Identify which cell holds the provided text, then report its [x, y] central coordinate. 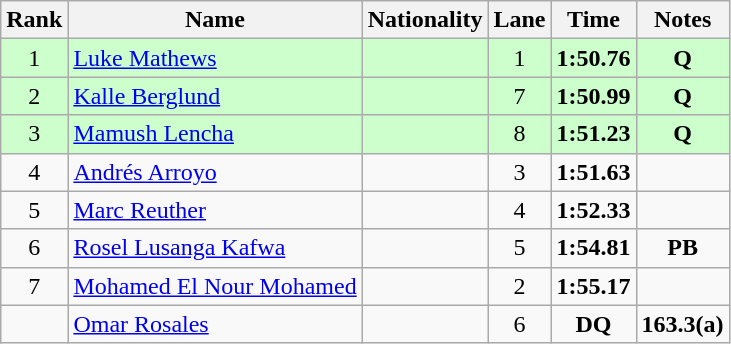
1:51.23 [594, 134]
1:55.17 [594, 286]
Name [215, 20]
163.3(a) [682, 324]
Mohamed El Nour Mohamed [215, 286]
Omar Rosales [215, 324]
1:52.33 [594, 210]
Nationality [425, 20]
Time [594, 20]
Rosel Lusanga Kafwa [215, 248]
Kalle Berglund [215, 96]
8 [520, 134]
Lane [520, 20]
Andrés Arroyo [215, 172]
1:50.76 [594, 58]
PB [682, 248]
DQ [594, 324]
1:51.63 [594, 172]
1:50.99 [594, 96]
Rank [34, 20]
Marc Reuther [215, 210]
1:54.81 [594, 248]
Notes [682, 20]
Mamush Lencha [215, 134]
Luke Mathews [215, 58]
